Output the [X, Y] coordinate of the center of the cell containing the given text.  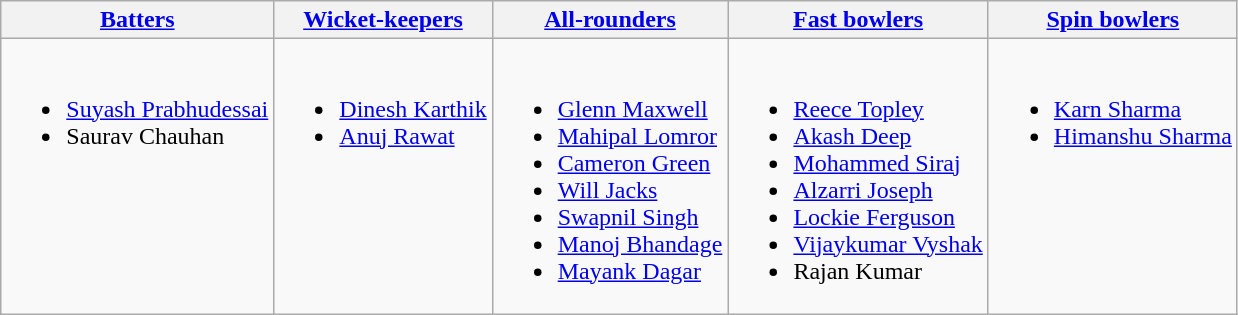
Karn SharmaHimanshu Sharma [1112, 176]
Spin bowlers [1112, 20]
Batters [138, 20]
Fast bowlers [858, 20]
Glenn MaxwellMahipal LomrorCameron GreenWill JacksSwapnil SinghManoj BhandageMayank Dagar [610, 176]
Wicket-keepers [383, 20]
All-rounders [610, 20]
Suyash PrabhudessaiSaurav Chauhan [138, 176]
Dinesh KarthikAnuj Rawat [383, 176]
Reece TopleyAkash DeepMohammed SirajAlzarri JosephLockie FergusonVijaykumar VyshakRajan Kumar [858, 176]
